Output the (x, y) coordinate of the center of the cell containing the given text.  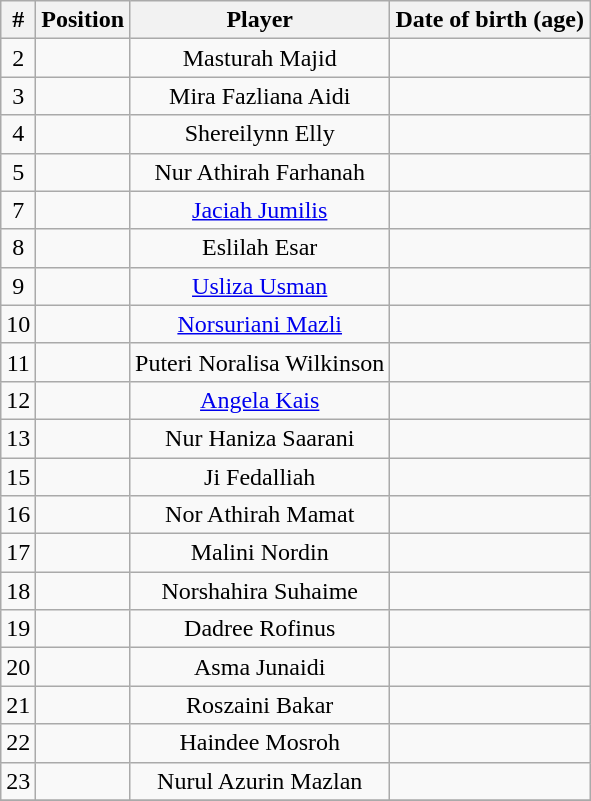
9 (18, 286)
Norshahira Suhaime (260, 591)
Nur Haniza Saarani (260, 438)
Player (260, 20)
20 (18, 667)
Nor Athirah Mamat (260, 515)
Mira Fazliana Aidi (260, 96)
10 (18, 324)
13 (18, 438)
7 (18, 210)
Haindee Mosroh (260, 743)
Nurul Azurin Mazlan (260, 781)
Puteri Noralisa Wilkinson (260, 362)
Malini Nordin (260, 553)
17 (18, 553)
21 (18, 705)
Norsuriani Mazli (260, 324)
Roszaini Bakar (260, 705)
Angela Kais (260, 400)
2 (18, 58)
Masturah Majid (260, 58)
Dadree Rofinus (260, 629)
Date of birth (age) (490, 20)
4 (18, 134)
16 (18, 515)
Position (83, 20)
5 (18, 172)
Asma Junaidi (260, 667)
12 (18, 400)
Ji Fedalliah (260, 477)
Shereilynn Elly (260, 134)
Usliza Usman (260, 286)
Nur Athirah Farhanah (260, 172)
3 (18, 96)
Eslilah Esar (260, 248)
15 (18, 477)
19 (18, 629)
Jaciah Jumilis (260, 210)
11 (18, 362)
22 (18, 743)
# (18, 20)
23 (18, 781)
18 (18, 591)
8 (18, 248)
